Capture the cell that displays the provided text and extract its [x, y] central coordinate. 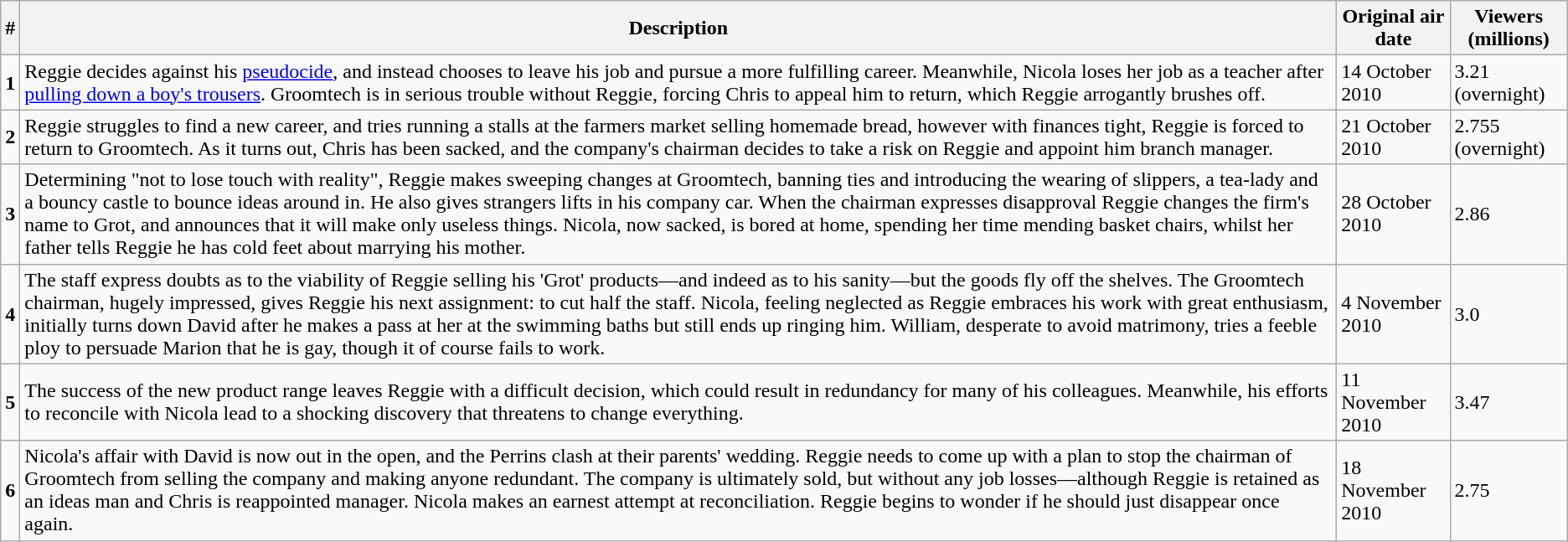
5 [10, 402]
2 [10, 137]
11 November 2010 [1394, 402]
Viewers (millions) [1509, 28]
3.47 [1509, 402]
6 [10, 491]
4 November 2010 [1394, 313]
2.755 (overnight) [1509, 137]
Original air date [1394, 28]
2.75 [1509, 491]
3 [10, 214]
Description [678, 28]
# [10, 28]
1 [10, 82]
28 October 2010 [1394, 214]
14 October 2010 [1394, 82]
18 November 2010 [1394, 491]
4 [10, 313]
3.21 (overnight) [1509, 82]
3.0 [1509, 313]
2.86 [1509, 214]
21 October 2010 [1394, 137]
